Locate the cell with the specified text and output its (x, y) center coordinate. 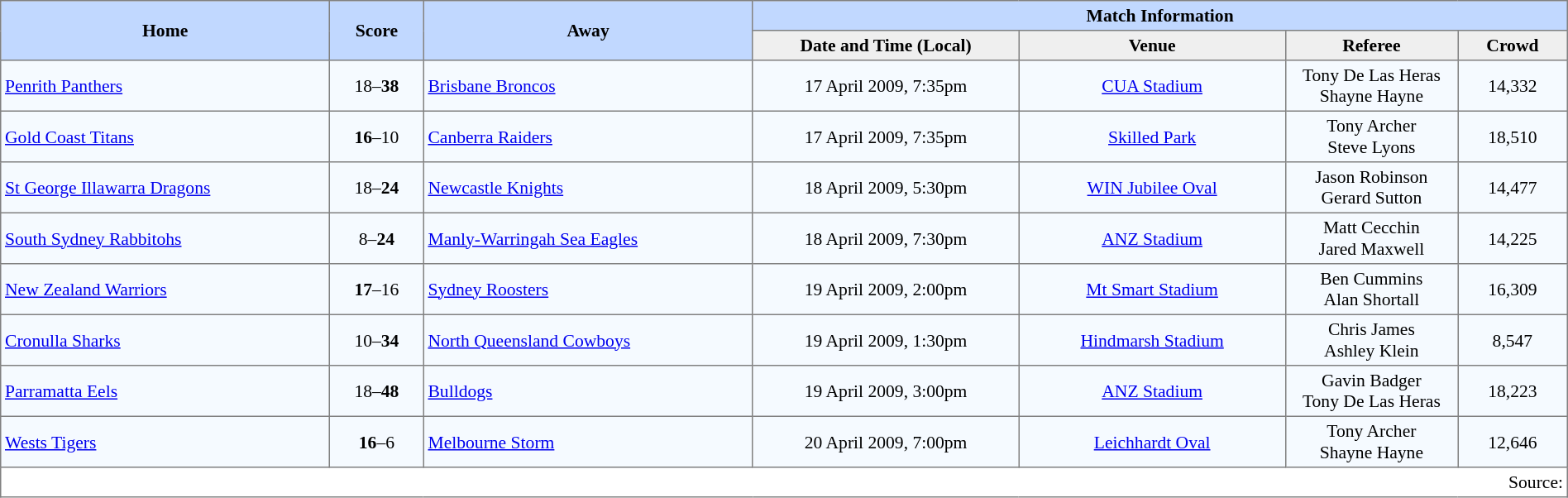
Newcastle Knights (588, 188)
Chris JamesAshley Klein (1371, 340)
19 April 2009, 1:30pm (886, 340)
10–34 (377, 340)
Cronulla Sharks (165, 340)
Melbourne Storm (588, 442)
19 April 2009, 2:00pm (886, 290)
14,225 (1513, 238)
Ben CumminsAlan Shortall (1371, 290)
Tony ArcherShayne Hayne (1371, 442)
18–38 (377, 86)
Leichhardt Oval (1152, 442)
Gold Coast Titans (165, 136)
20 April 2009, 7:00pm (886, 442)
18,510 (1513, 136)
12,646 (1513, 442)
Hindmarsh Stadium (1152, 340)
14,332 (1513, 86)
Crowd (1513, 45)
14,477 (1513, 188)
New Zealand Warriors (165, 290)
Parramatta Eels (165, 391)
Skilled Park (1152, 136)
16–10 (377, 136)
Date and Time (Local) (886, 45)
Canberra Raiders (588, 136)
CUA Stadium (1152, 86)
Match Information (1159, 16)
Away (588, 31)
Tony De Las HerasShayne Hayne (1371, 86)
Penrith Panthers (165, 86)
Sydney Roosters (588, 290)
Tony ArcherSteve Lyons (1371, 136)
Score (377, 31)
8,547 (1513, 340)
16,309 (1513, 290)
18 April 2009, 5:30pm (886, 188)
Jason RobinsonGerard Sutton (1371, 188)
Matt CecchinJared Maxwell (1371, 238)
North Queensland Cowboys (588, 340)
Mt Smart Stadium (1152, 290)
Venue (1152, 45)
16–6 (377, 442)
South Sydney Rabbitohs (165, 238)
17–16 (377, 290)
Manly-Warringah Sea Eagles (588, 238)
8–24 (377, 238)
Brisbane Broncos (588, 86)
18,223 (1513, 391)
Bulldogs (588, 391)
Gavin BadgerTony De Las Heras (1371, 391)
Wests Tigers (165, 442)
Home (165, 31)
WIN Jubilee Oval (1152, 188)
18–48 (377, 391)
St George Illawarra Dragons (165, 188)
18–24 (377, 188)
19 April 2009, 3:00pm (886, 391)
Referee (1371, 45)
Source: (784, 482)
18 April 2009, 7:30pm (886, 238)
